Scan for the cell matching the given text and deliver its (x, y) coordinate at center. 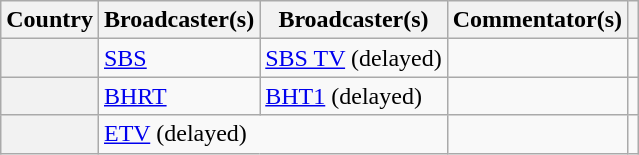
Country (50, 20)
SBS TV (delayed) (354, 58)
BHRT (178, 96)
ETV (delayed) (272, 134)
SBS (178, 58)
BHT1 (delayed) (354, 96)
Commentator(s) (537, 20)
